For the text-containing cell, return its midpoint in [x, y] coordinate format. 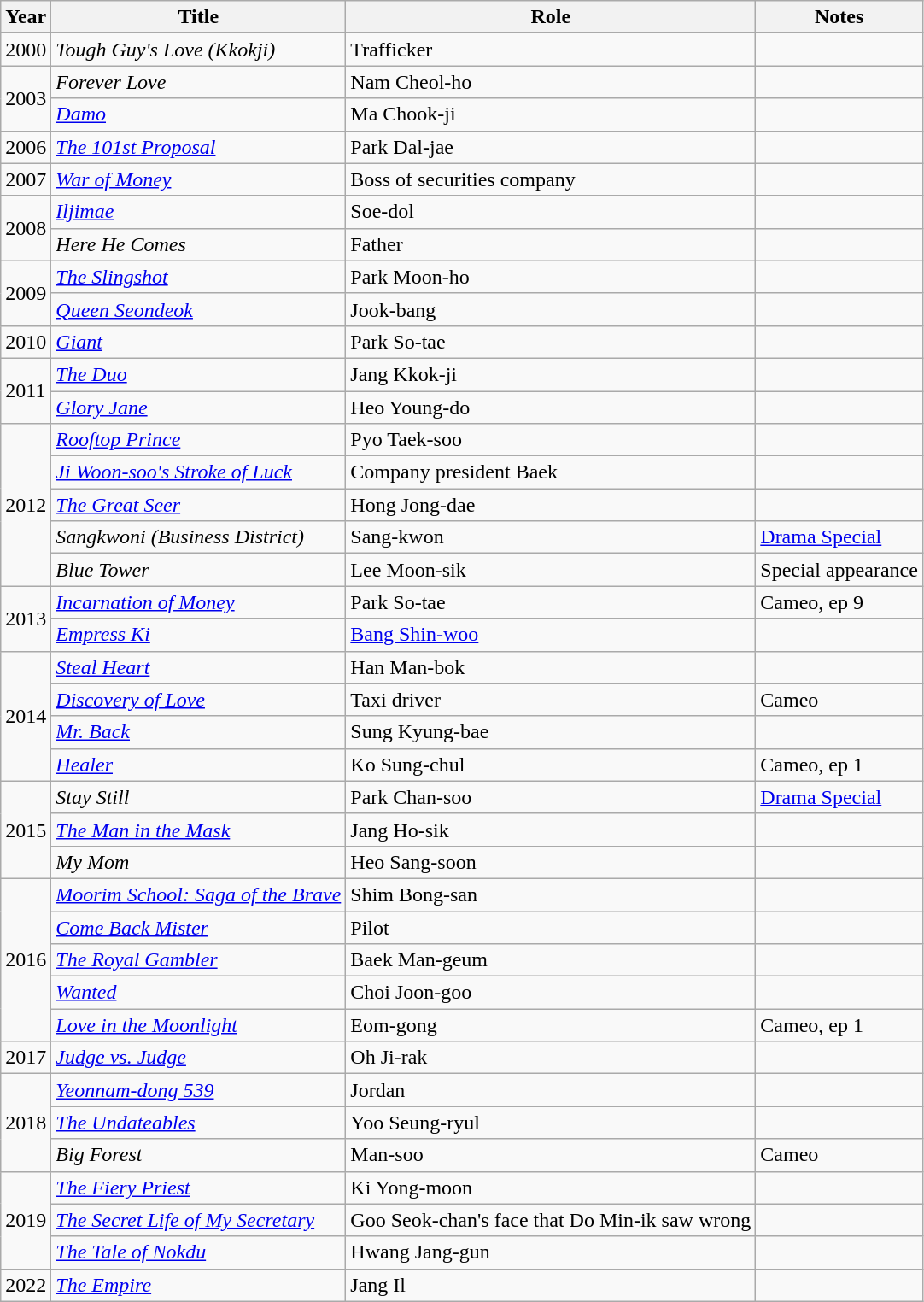
Bang Shin-woo [551, 635]
Here He Comes [198, 244]
Lee Moon-sik [551, 570]
2019 [26, 1220]
Han Man-bok [551, 667]
Jook-bang [551, 309]
War of Money [198, 179]
The 101st Proposal [198, 147]
My Mom [198, 862]
Soe-dol [551, 212]
2016 [26, 959]
Shim Bong-san [551, 894]
Heo Young-do [551, 408]
Ko Sung-chul [551, 765]
Ji Woon-soo's Stroke of Luck [198, 472]
2000 [26, 50]
Mr. Back [198, 732]
Hong Jong-dae [551, 505]
Sang-kwon [551, 537]
Sangkwoni (Business District) [198, 537]
Hwang Jang-gun [551, 1252]
Iljimae [198, 212]
Notes [839, 17]
Eom-gong [551, 1025]
Park Moon-ho [551, 277]
Park Chan-soo [551, 797]
Moorim School: Saga of the Brave [198, 894]
Jang Ho-sik [551, 830]
Jang Il [551, 1285]
Wanted [198, 993]
2015 [26, 830]
Blue Tower [198, 570]
2008 [26, 228]
Role [551, 17]
Yoo Seung-ryul [551, 1123]
2017 [26, 1058]
Father [551, 244]
Come Back Mister [198, 927]
2007 [26, 179]
The Secret Life of My Secretary [198, 1220]
The Duo [198, 374]
Title [198, 17]
Cameo, ep 9 [839, 602]
The Slingshot [198, 277]
Jang Kkok-ji [551, 374]
Incarnation of Money [198, 602]
Stay Still [198, 797]
Pyo Taek-soo [551, 440]
The Man in the Mask [198, 830]
Ki Yong-moon [551, 1188]
Steal Heart [198, 667]
Big Forest [198, 1155]
Baek Man-geum [551, 960]
2022 [26, 1285]
Trafficker [551, 50]
The Great Seer [198, 505]
Discovery of Love [198, 700]
2013 [26, 619]
The Fiery Priest [198, 1188]
The Tale of Nokdu [198, 1252]
Man-soo [551, 1155]
Love in the Moonlight [198, 1025]
Giant [198, 342]
Empress Ki [198, 635]
Glory Jane [198, 408]
Rooftop Prince [198, 440]
Sung Kyung-bae [551, 732]
Special appearance [839, 570]
Tough Guy's Love (Kkokji) [198, 50]
2006 [26, 147]
Yeonnam-dong 539 [198, 1090]
The Royal Gambler [198, 960]
The Undateables [198, 1123]
2003 [26, 98]
Jordan [551, 1090]
Heo Sang-soon [551, 862]
2018 [26, 1123]
2012 [26, 505]
Pilot [551, 927]
The Empire [198, 1285]
Goo Seok-chan's face that Do Min-ik saw wrong [551, 1220]
Year [26, 17]
2011 [26, 390]
Company president Baek [551, 472]
Damo [198, 114]
2009 [26, 293]
Park Dal-jae [551, 147]
Oh Ji-rak [551, 1058]
Judge vs. Judge [198, 1058]
2014 [26, 716]
Forever Love [198, 82]
Choi Joon-goo [551, 993]
Boss of securities company [551, 179]
Nam Cheol-ho [551, 82]
Ma Chook-ji [551, 114]
Queen Seondeok [198, 309]
2010 [26, 342]
Healer [198, 765]
Taxi driver [551, 700]
